Locate the cell with the specified text and output its [X, Y] center coordinate. 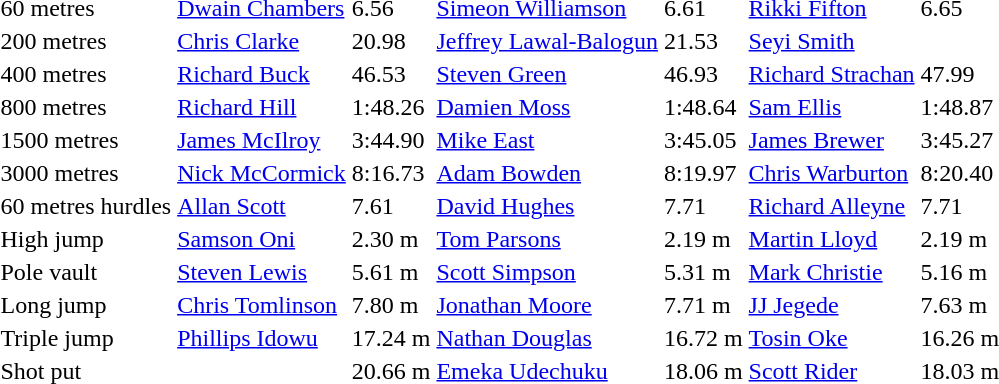
Richard Hill [262, 107]
Martin Lloyd [832, 239]
Chris Clarke [262, 41]
21.53 [703, 41]
3:44.90 [391, 140]
Richard Alleyne [832, 206]
5.31 m [703, 272]
46.53 [391, 74]
Seyi Smith [832, 41]
2.30 m [391, 239]
Chris Warburton [832, 173]
Chris Tomlinson [262, 305]
1:48.64 [703, 107]
James Brewer [832, 140]
7.71 [703, 206]
Mike East [547, 140]
James McIlroy [262, 140]
3:45.05 [703, 140]
5.61 m [391, 272]
Damien Moss [547, 107]
7.61 [391, 206]
Phillips Idowu [262, 338]
20.98 [391, 41]
Jeffrey Lawal-Balogun [547, 41]
8:16.73 [391, 173]
Richard Strachan [832, 74]
Jonathan Moore [547, 305]
8:19.97 [703, 173]
Nathan Douglas [547, 338]
17.24 m [391, 338]
7.71 m [703, 305]
JJ Jegede [832, 305]
Allan Scott [262, 206]
Samson Oni [262, 239]
Richard Buck [262, 74]
Nick McCormick [262, 173]
Adam Bowden [547, 173]
Tosin Oke [832, 338]
46.93 [703, 74]
Steven Green [547, 74]
Steven Lewis [262, 272]
Sam Ellis [832, 107]
Tom Parsons [547, 239]
Mark Christie [832, 272]
1:48.26 [391, 107]
Scott Simpson [547, 272]
7.80 m [391, 305]
16.72 m [703, 338]
David Hughes [547, 206]
2.19 m [703, 239]
